Detect which cell encompasses the target text, then output its (x, y) center coordinate. 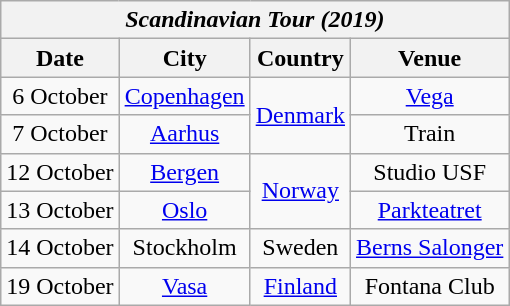
Copenhagen (184, 96)
7 October (60, 134)
13 October (60, 210)
Venue (430, 58)
6 October (60, 96)
Train (430, 134)
Scandinavian Tour (2019) (255, 20)
City (184, 58)
Studio USF (430, 172)
Fontana Club (430, 286)
Vega (430, 96)
14 October (60, 248)
Oslo (184, 210)
Aarhus (184, 134)
Parkteatret (430, 210)
Berns Salonger (430, 248)
Sweden (300, 248)
Norway (300, 191)
Finland (300, 286)
Country (300, 58)
Denmark (300, 115)
12 October (60, 172)
19 October (60, 286)
Bergen (184, 172)
Stockholm (184, 248)
Vasa (184, 286)
Date (60, 58)
